For the text-containing cell, return its midpoint in (x, y) coordinate format. 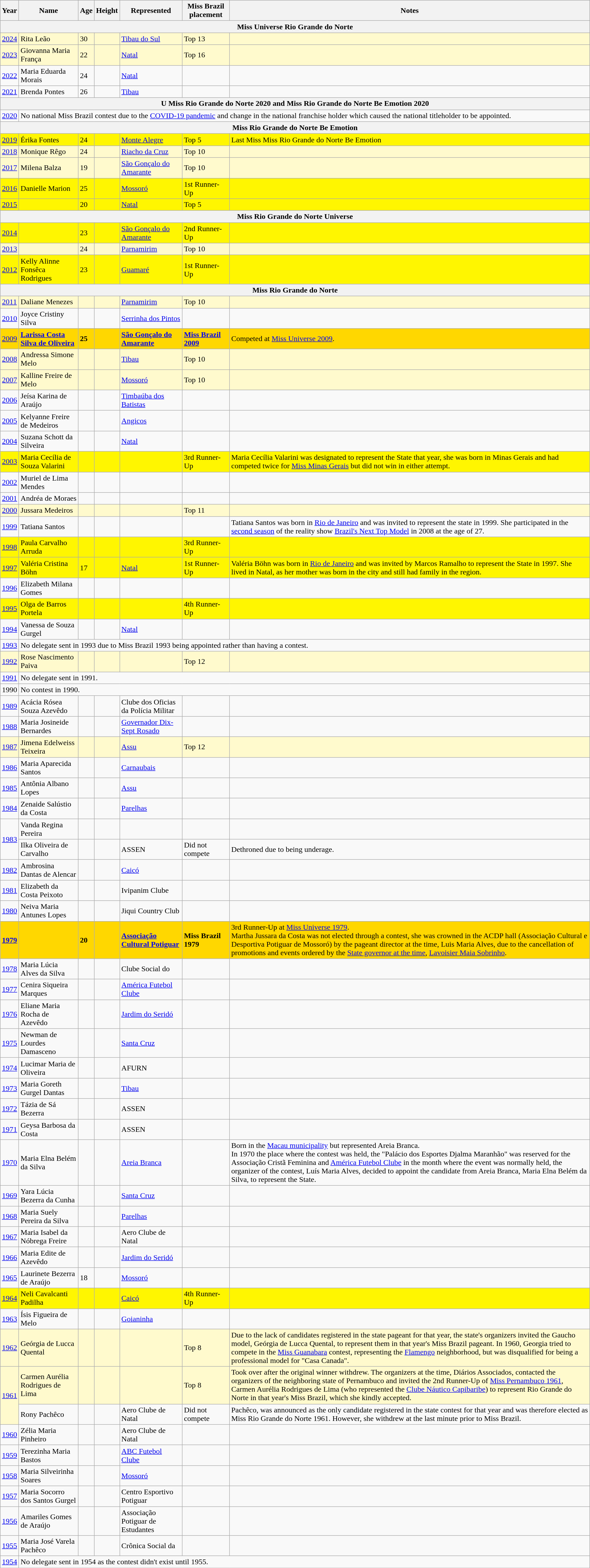
Zélia Maria Pinheiro (49, 1435)
Tatiana Santos (49, 527)
Milena Balza (49, 168)
Year (9, 11)
Competed at Miss Universe 2009. (410, 339)
Rony Pachêco (49, 1414)
1989 (9, 706)
2011 (9, 302)
Maria Eduarda Morais (49, 76)
Érika Fontes (49, 140)
Monte Alegre (151, 140)
Clube dos Oficias da Polícia Militar (151, 706)
No contest in 1990. (304, 690)
Elizabeth Milana Gomes (49, 588)
Andréa de Moraes (49, 499)
2016 (9, 188)
Miss Brazil 2009 (206, 339)
2009 (9, 339)
Miss Rio Grande do Norte Universe (295, 217)
Vanda Regina Pereira (49, 829)
Geysa Barbosa da Costa (49, 1129)
Ilka Oliveira de Carvalho (49, 850)
Terezinha Maria Bastos (49, 1455)
Goianinha (151, 1319)
Danielle Marion (49, 188)
1991 (9, 678)
1980 (9, 911)
1967 (9, 1237)
Clube Social do (151, 969)
Associação Potiguar de Estudantes (151, 1521)
1970 (9, 1163)
Jimena Edelweiss Teixeira (49, 747)
Eliane Maria Rocha de Azevêdo (49, 1014)
1963 (9, 1319)
1964 (9, 1298)
2014 (9, 233)
Antônia Albano Lopes (49, 788)
1958 (9, 1476)
Notes (410, 11)
Amariles Gomes de Araújo (49, 1521)
Maria Aparecida Santos (49, 767)
1975 (9, 1043)
Miss Brazil placement (206, 11)
2023 (9, 55)
Andressa Simone Melo (49, 359)
No delegate sent in 1954 as the contest didn't exist until 1955. (304, 1562)
2003 (9, 462)
Maria José Varela Pachêco (49, 1546)
18 (86, 1278)
Lucimar Maria de Oliveira (49, 1068)
Maria Silveirinha Soares (49, 1476)
1969 (9, 1196)
Maria Edite de Azevêdo (49, 1257)
Muriel de Lima Mendes (49, 482)
AFURN (151, 1068)
2000 (9, 510)
Maria Lúcia Alves da Silva (49, 969)
ABC Futebol Clube (151, 1455)
Yara Lúcia Bezerra da Cunha (49, 1196)
2020 (9, 116)
1994 (9, 629)
Ambrosina Dantas de Alencar (49, 870)
Serrinha dos Pintos (151, 318)
2021 (9, 92)
Cenira Siqueira Marques (49, 989)
1971 (9, 1129)
Age (86, 11)
Zenaide Salústio da Costa (49, 809)
1984 (9, 809)
Kelly Alinne Fonsêca Rodrigues (49, 270)
Miss Rio Grande do Norte (295, 290)
1996 (9, 588)
2017 (9, 168)
Carnaubais (151, 767)
Miss Brazil 1979 (206, 940)
1972 (9, 1109)
Larissa Costa Silva de Oliveira (49, 339)
Jussara Medeiros (49, 510)
Neiva Maria Antunes Lopes (49, 911)
Giovanna Maria França (49, 55)
Valéria Cristina Böhn (49, 567)
Monique Rêgo (49, 151)
Geórgia de Lucca Quental (49, 1348)
América Futebol Clube (151, 989)
Miss Rio Grande do Norte Be Emotion (295, 128)
1974 (9, 1068)
Riacho da Cruz (151, 151)
Maria Elna Belém da Silva (49, 1163)
Newman de Lourdes Damasceno (49, 1043)
2024 (9, 39)
1977 (9, 989)
Name (49, 11)
2018 (9, 151)
No delegate sent in 1993 due to Miss Brazil 1993 being appointed rather than having a contest. (304, 645)
Last Miss Miss Rio Grande do Norte Be Emotion (410, 140)
Rita Leão (49, 39)
17 (86, 567)
Maria Cecília de Souza Valarini (49, 462)
Height (107, 11)
1968 (9, 1216)
2013 (9, 249)
Ivipanim Clube (151, 891)
2022 (9, 76)
Neli Cavalcanti Padilha (49, 1298)
Top 13 (206, 39)
19 (86, 168)
Represented (151, 11)
Kelyanne Freire de Medeiros (49, 421)
Maria Goreth Gurgel Dantas (49, 1088)
2008 (9, 359)
1986 (9, 767)
2015 (9, 205)
1981 (9, 891)
1979 (9, 940)
1982 (9, 870)
Centro Esportivo Potiguar (151, 1496)
30 (86, 39)
1960 (9, 1435)
Elizabeth da Costa Peixoto (49, 891)
1998 (9, 547)
1983 (9, 839)
2005 (9, 421)
No delegate sent in 1991. (304, 678)
1988 (9, 726)
1956 (9, 1521)
1976 (9, 1014)
Top 11 (206, 510)
Maria Socorro dos Santos Gurgel (49, 1496)
2019 (9, 140)
Areia Branca (151, 1163)
Maria Josineide Bernardes (49, 726)
Maria Isabel da Nóbrega Freire (49, 1237)
1966 (9, 1257)
1959 (9, 1455)
Rose Nascimento Paiva (49, 661)
Guamaré (151, 270)
U Miss Rio Grande do Norte 2020 and Miss Rio Grande do Norte Be Emotion 2020 (295, 104)
1973 (9, 1088)
Maria Suely Pereira da Silva (49, 1216)
Top 16 (206, 55)
Brenda Pontes (49, 92)
26 (86, 92)
2010 (9, 318)
Vanessa de Souza Gurgel (49, 629)
Tázia de Sá Bezerra (49, 1109)
Joyce Cristiny Silva (49, 318)
Paula Carvalho Arruda (49, 547)
1961 (9, 1395)
Timbaúba dos Batistas (151, 400)
Associação Cultural Potiguar (151, 940)
Daliane Menezes (49, 302)
1954 (9, 1562)
2007 (9, 380)
Laurinete Bezerra de Araújo (49, 1278)
1965 (9, 1278)
Carmen Aurélia Rodrigues de Lima (49, 1385)
2004 (9, 441)
1999 (9, 527)
Olga de Barros Portela (49, 608)
Jiqui Country Club (151, 911)
1992 (9, 661)
Suzana Schott da Silveira (49, 441)
1990 (9, 690)
2006 (9, 400)
1957 (9, 1496)
Miss Universe Rio Grande do Norte (295, 27)
Angicos (151, 421)
1962 (9, 1348)
1978 (9, 969)
1993 (9, 645)
1955 (9, 1546)
2002 (9, 482)
Tibau do Sul (151, 39)
2012 (9, 270)
Jeísa Karina de Araújo (49, 400)
Kalline Freire de Melo (49, 380)
Ísis Figueira de Melo (49, 1319)
2001 (9, 499)
1985 (9, 788)
Dethroned due to being underage. (410, 850)
1995 (9, 608)
1997 (9, 567)
22 (86, 55)
Acácia Rósea Souza Azevêdo (49, 706)
2nd Runner-Up (206, 233)
Crônica Social da (151, 1546)
Governador Dix-Sept Rosado (151, 726)
1987 (9, 747)
